Provide the (x, y) coordinate of the cell's center where the given text is located.  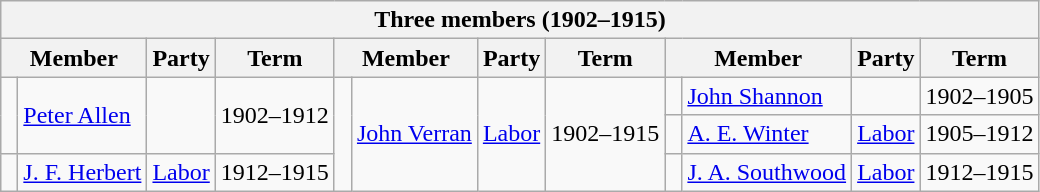
J. A. Southwood (767, 172)
John Verran (414, 134)
Three members (1902–1915) (520, 20)
John Shannon (767, 96)
1905–1912 (980, 134)
1902–1915 (606, 134)
Peter Allen (82, 115)
1902–1912 (274, 115)
J. F. Herbert (82, 172)
1902–1905 (980, 96)
A. E. Winter (767, 134)
